Pinpoint the cell where the given text exists, returning its [X, Y] midpoint coordinate. 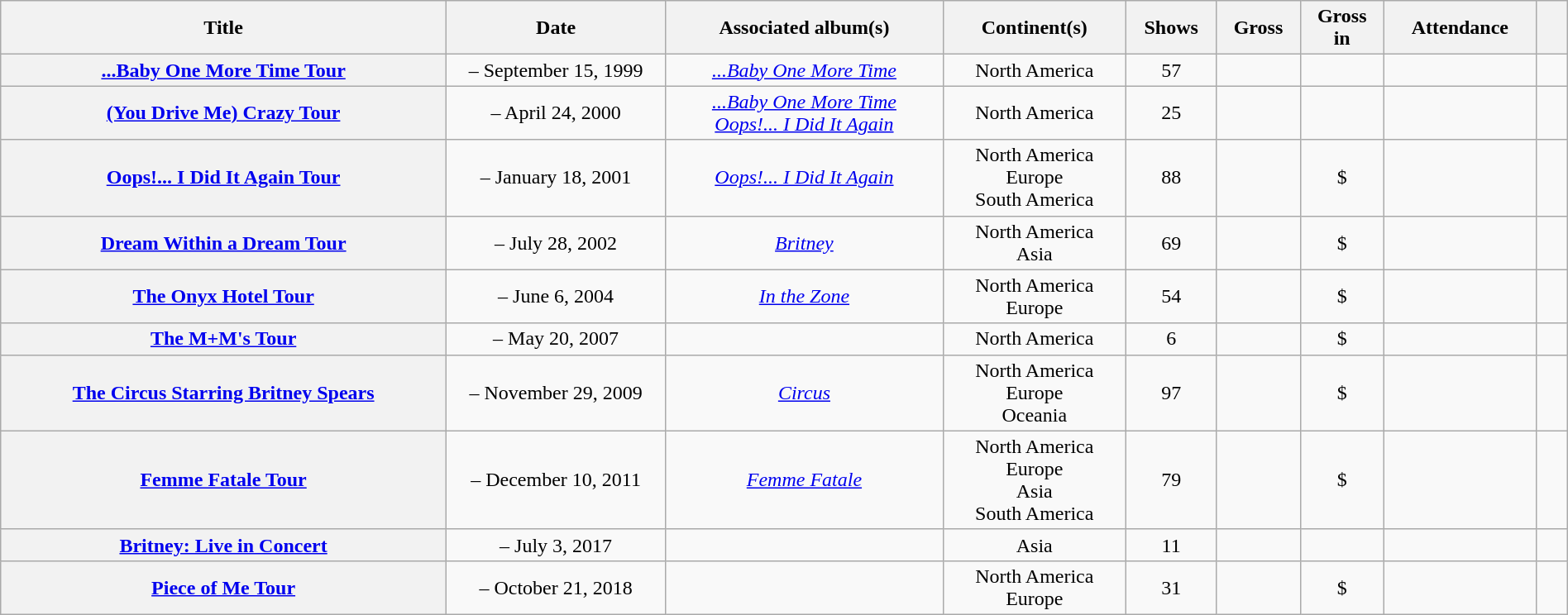
...Baby One More TimeOops!... I Did It Again [805, 112]
Britney [805, 243]
The Onyx Hotel Tour [223, 296]
Continent(s) [1034, 28]
54 [1171, 296]
Attendance [1460, 28]
– November 29, 2009 [556, 393]
– October 21, 2018 [556, 587]
31 [1171, 587]
Piece of Me Tour [223, 587]
North AmericaEuropeSouth America [1034, 178]
Femme Fatale Tour [223, 479]
– September 15, 1999 [556, 70]
The M+M's Tour [223, 339]
Oops!... I Did It Again Tour [223, 178]
Britney: Live in Concert [223, 545]
– April 24, 2000 [556, 112]
97 [1171, 393]
In the Zone [805, 296]
Gross in [1341, 28]
– June 6, 2004 [556, 296]
North AmericaEuropeOceania [1034, 393]
...Baby One More Time [805, 70]
11 [1171, 545]
Circus [805, 393]
79 [1171, 479]
Associated album(s) [805, 28]
Date [556, 28]
– January 18, 2001 [556, 178]
Oops!... I Did It Again [805, 178]
North AmericaAsia [1034, 243]
69 [1171, 243]
25 [1171, 112]
...Baby One More Time Tour [223, 70]
(You Drive Me) Crazy Tour [223, 112]
– July 3, 2017 [556, 545]
– December 10, 2011 [556, 479]
Asia [1034, 545]
6 [1171, 339]
– May 20, 2007 [556, 339]
57 [1171, 70]
Title [223, 28]
North AmericaEuropeAsiaSouth America [1034, 479]
88 [1171, 178]
Dream Within a Dream Tour [223, 243]
– July 28, 2002 [556, 243]
Femme Fatale [805, 479]
Gross [1259, 28]
Shows [1171, 28]
The Circus Starring Britney Spears [223, 393]
